Capture the cell that displays the provided text and extract its [X, Y] central coordinate. 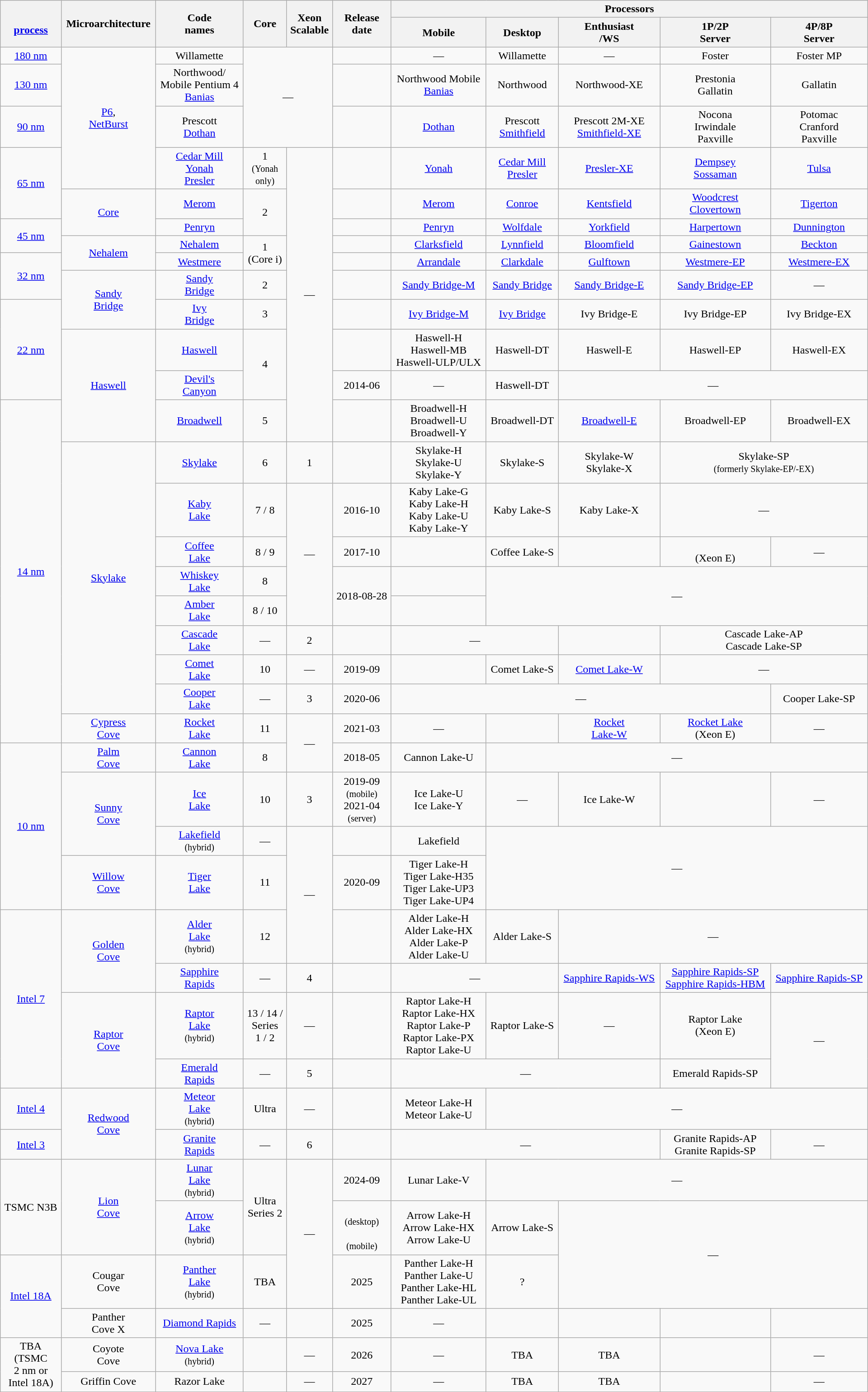
Gallatin [819, 85]
Panther Lake-HPanther Lake-UPanther Lake-HLPanther Lake-UL [439, 1281]
Ivy Bridge-E [609, 314]
Northwood MobileBanias [439, 85]
Razor Lake [199, 1382]
CometLake [199, 669]
RedwoodCove [108, 1124]
Beckton [819, 244]
RocketLake [199, 728]
Dunnington [819, 227]
Ivy Bridge-EX [819, 314]
2027 [362, 1382]
32 nm [31, 276]
GraniteRapids [199, 1145]
Cascade Lake-APCascade Lake-SP [764, 640]
Kaby Lake-GKaby Lake-HKaby Lake-UKaby Lake-Y [439, 510]
Broadwell-E [609, 421]
Emerald Rapids-SP [715, 1073]
1(Yonah only) [265, 168]
Northwood [522, 85]
2019-09(mobile)2021-04(server) [362, 799]
PalmCove [108, 758]
TBA(TSMC 2 nm orIntel 18A) [31, 1364]
Meteor Lake-HMeteor Lake-U [439, 1109]
2026 [362, 1354]
2021-03 [362, 728]
Devil'sCanyon [199, 385]
Skylake-SP(formerly Skylake-EP/-EX) [764, 462]
Harpertown [715, 227]
Lunar Lake-V [439, 1180]
GoldenCove [108, 951]
PrestoniaGallatin [715, 85]
CooperLake [199, 699]
Bloomfield [609, 244]
2020-06 [362, 699]
CannonLake [199, 758]
Westmere-EP [715, 261]
Clarksfield [439, 244]
1P/2PServer [715, 33]
CypressCove [108, 728]
Granite Rapids-APGranite Rapids-SP [715, 1145]
Ice Lake-UIce Lake-Y [439, 799]
Raptor Lake-S [522, 1026]
PrescottSmithfield [522, 127]
Comet Lake-W [609, 669]
Broadwell [199, 421]
TSMC N3B [31, 1207]
Alder Lake-HAlder Lake-HXAlder Lake-PAlder Lake-U [439, 937]
Cougar Cove [108, 1281]
Northwood-XE [609, 85]
Kaby Lake-X [609, 510]
UltraSeries 2 [265, 1207]
Ivy Bridge [522, 314]
RaptorCove [108, 1041]
Wolfdale [522, 227]
Arrow Lake-HArrow Lake-HXArrow Lake-U [439, 1228]
RocketLake-W [609, 728]
Intel 4 [31, 1109]
Sandy Bridge-EP [715, 285]
process [31, 24]
2024-09 [362, 1180]
Skylake-WSkylake-X [609, 462]
Foster MP [819, 56]
NoconaIrwindalePaxville [715, 127]
TigerLake [199, 882]
Lakefield [439, 841]
Prescott 2M-XESmithfield-XE [609, 127]
Alder Lake-S [522, 937]
1 [310, 462]
CoffeeLake [199, 552]
2018-05 [362, 758]
RaptorLake(hybrid) [199, 1026]
Cedar MillPresler [522, 168]
(desktop)(mobile) [362, 1228]
Sandy Bridge [522, 285]
Sapphire Rapids-SP [819, 978]
Ivy Bridge-EP [715, 314]
1 (Core i) [265, 253]
Broadwell-HBroadwell-UBroadwell-Y [439, 421]
Coyote Cove [108, 1354]
WoodcrestClovertown [715, 203]
65 nm [31, 183]
AmberLake [199, 610]
Sapphire Rapids-WS [609, 978]
10 nm [31, 826]
DempseySossaman [715, 168]
Haswell-HHaswell-MBHaswell-ULP/ULX [439, 350]
Diamond Rapids [199, 1323]
14 nm [31, 571]
PrescottDothan [199, 127]
WhiskeyLake [199, 581]
Tigerton [819, 203]
Panther Cove X [108, 1323]
Coffee Lake-S [522, 552]
Intel 18A [31, 1296]
Cannon Lake-U [439, 758]
Cooper Lake-SP [819, 699]
Sandy Bridge-M [439, 285]
Codenames [199, 24]
Haswell-E [609, 350]
LionCove [108, 1207]
Enthusiast/WS [609, 33]
Kentsfield [609, 203]
Cedar MillYonahPresler [199, 168]
SapphireRapids [199, 978]
Broadwell-DT [522, 421]
Clarkdale [522, 261]
12 [265, 937]
IceLake [199, 799]
Tulsa [819, 168]
130 nm [31, 85]
Broadwell-EX [819, 421]
13 / 14 /Series 1 / 2 [265, 1026]
4P/8PServer [819, 33]
2019-09 [362, 669]
Intel 7 [31, 999]
Mobile [439, 33]
AlderLake(hybrid) [199, 937]
Griffin Cove [108, 1382]
Ivy Bridge-M [439, 314]
Releasedate [362, 24]
? [522, 1281]
Gainestown [715, 244]
Sapphire Rapids-SPSapphire Rapids-HBM [715, 978]
180 nm [31, 56]
Raptor Lake-HRaptor Lake-HXRaptor Lake-PRaptor Lake-PXRaptor Lake-U [439, 1026]
EmeraldRapids [199, 1073]
Nova Lake(hybrid) [199, 1354]
PotomacCranfordPaxville [819, 127]
Yonah [439, 168]
Conroe [522, 203]
Dothan [439, 127]
22 nm [31, 349]
Ultra [265, 1109]
2014-06 [362, 385]
7 / 8 [265, 510]
Presler-XE [609, 168]
Arrandale [439, 261]
(Xeon E) [715, 552]
P6,NetBurst [108, 118]
ArrowLake(hybrid) [199, 1228]
LunarLake(hybrid) [199, 1180]
Processors [629, 9]
Haswell-EX [819, 350]
Gulftown [609, 261]
Lynnfield [522, 244]
Yorkfield [609, 227]
Haswell-EP [715, 350]
Skylake-S [522, 462]
IvyBridge [199, 314]
SunnyCove [108, 814]
Rocket Lake(Xeon E) [715, 728]
Westmere-EX [819, 261]
8 / 10 [265, 610]
90 nm [31, 127]
Arrow Lake-S [522, 1228]
2020-09 [362, 882]
Lakefield(hybrid) [199, 841]
Kaby Lake-S [522, 510]
Westmere [199, 261]
2017-10 [362, 552]
2018-08-28 [362, 596]
KabyLake [199, 510]
Broadwell-EP [715, 421]
Sandy Bridge-E [609, 285]
Ice Lake-W [609, 799]
PantherLake(hybrid) [199, 1281]
2016-10 [362, 510]
Comet Lake-S [522, 669]
XeonScalable [310, 24]
Skylake-HSkylake-USkylake-Y [439, 462]
8 / 9 [265, 552]
Foster [715, 56]
Micro­architecture [108, 24]
Intel 3 [31, 1145]
Northwood/Mobile Pentium 4Banias [199, 85]
CascadeLake [199, 640]
WillowCove [108, 882]
Tiger Lake-HTiger Lake-H35Tiger Lake-UP3Tiger Lake-UP4 [439, 882]
Desktop [522, 33]
MeteorLake(hybrid) [199, 1109]
45 nm [31, 236]
Raptor Lake(Xeon E) [715, 1026]
